Provide the [X, Y] coordinate of the cell's center where the given text is located.  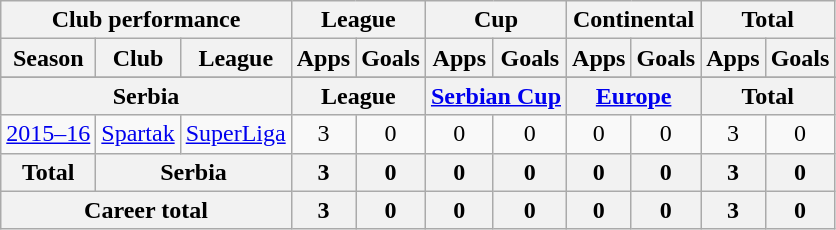
2015–16 [48, 134]
Career total [146, 210]
Serbian Cup [496, 96]
Europe [634, 96]
Club [138, 58]
Club performance [146, 20]
Spartak [138, 134]
SuperLiga [236, 134]
Cup [496, 20]
Continental [634, 20]
Season [48, 58]
